Return the [x, y] coordinate for the center point of the cell that contains the specified text.  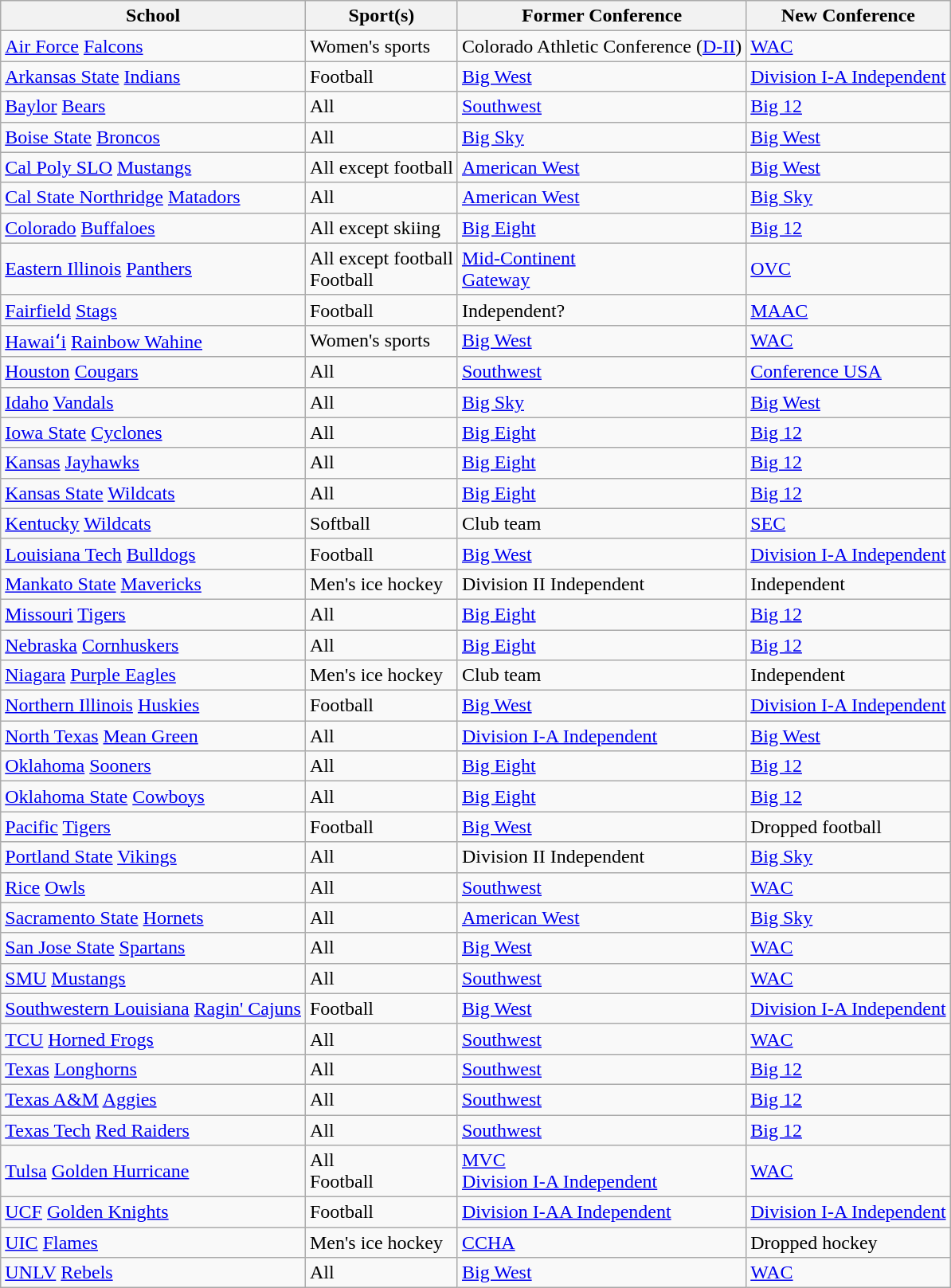
Houston Cougars [153, 372]
Kentucky Wildcats [153, 523]
UCF Golden Knights [153, 1212]
Eastern Illinois Panthers [153, 269]
SEC [848, 523]
TCU Horned Frogs [153, 1039]
Portland State Vikings [153, 857]
UNLV Rebels [153, 1273]
All except football [381, 167]
Hawaiʻi Rainbow Wahine [153, 341]
SMU Mustangs [153, 978]
Northern Illinois Huskies [153, 706]
Air Force Falcons [153, 46]
Mankato State Mavericks [153, 584]
Conference USA [848, 372]
Niagara Purple Eagles [153, 675]
Softball [381, 523]
Boise State Broncos [153, 137]
Dropped hockey [848, 1243]
MAAC [848, 310]
Cal Poly SLO Mustangs [153, 167]
CCHA [601, 1243]
Sacramento State Hornets [153, 918]
Colorado Athletic Conference (D-II) [601, 46]
Texas Longhorns [153, 1069]
Southwestern Louisiana Ragin' Cajuns [153, 1008]
Texas A&M Aggies [153, 1099]
Iowa State Cyclones [153, 433]
Sport(s) [381, 16]
Kansas State Wildcats [153, 493]
MVCDivision I-A Independent [601, 1171]
Arkansas State Indians [153, 76]
Rice Owls [153, 887]
Cal State Northridge Matadors [153, 198]
All except footballFootball [381, 269]
Former Conference [601, 16]
Fairfield Stags [153, 310]
Oklahoma Sooners [153, 766]
New Conference [848, 16]
Missouri Tigers [153, 614]
Pacific Tigers [153, 827]
North Texas Mean Green [153, 736]
Kansas Jayhawks [153, 463]
Tulsa Golden Hurricane [153, 1171]
Nebraska Cornhuskers [153, 644]
OVC [848, 269]
Division I-AA Independent [601, 1212]
Mid-ContinentGateway [601, 269]
All except skiing [381, 228]
Colorado Buffaloes [153, 228]
Texas Tech Red Raiders [153, 1130]
Independent? [601, 310]
Oklahoma State Cowboys [153, 797]
AllFootball [381, 1171]
Baylor Bears [153, 107]
Idaho Vandals [153, 402]
San Jose State Spartans [153, 948]
Louisiana Tech Bulldogs [153, 554]
Dropped football [848, 827]
School [153, 16]
UIC Flames [153, 1243]
